Extract the (X, Y) coordinate from the center of the cell holding the provided text.  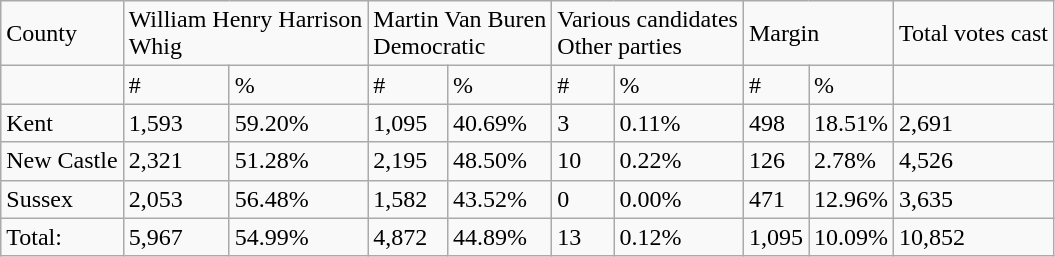
Total votes cast (974, 34)
0 (583, 199)
Margin (818, 34)
5,967 (176, 237)
471 (776, 199)
2.78% (850, 161)
2,321 (176, 161)
51.28% (298, 161)
3,635 (974, 199)
Sussex (62, 199)
126 (776, 161)
County (62, 34)
Martin Van BurenDemocratic (460, 34)
2,195 (408, 161)
2,691 (974, 123)
Total: (62, 237)
48.50% (500, 161)
2,053 (176, 199)
498 (776, 123)
William Henry HarrisonWhig (246, 34)
0.00% (679, 199)
3 (583, 123)
0.11% (679, 123)
10 (583, 161)
40.69% (500, 123)
New Castle (62, 161)
1,593 (176, 123)
18.51% (850, 123)
0.12% (679, 237)
43.52% (500, 199)
0.22% (679, 161)
Various candidatesOther parties (648, 34)
54.99% (298, 237)
44.89% (500, 237)
13 (583, 237)
56.48% (298, 199)
4,526 (974, 161)
1,582 (408, 199)
59.20% (298, 123)
10,852 (974, 237)
12.96% (850, 199)
4,872 (408, 237)
Kent (62, 123)
10.09% (850, 237)
